Identify which cell holds the provided text, then report its (x, y) central coordinate. 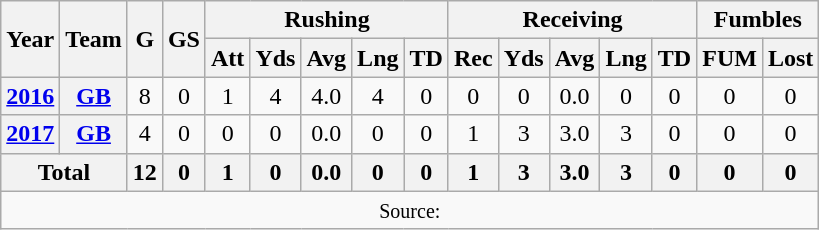
2017 (30, 134)
G (144, 39)
FUM (730, 58)
Fumbles (758, 20)
Rushing (326, 20)
Total (64, 172)
Team (94, 39)
Lost (790, 58)
Rec (473, 58)
Source: (410, 210)
Att (227, 58)
GS (184, 39)
Receiving (572, 20)
2016 (30, 96)
12 (144, 172)
8 (144, 96)
4.0 (326, 96)
Year (30, 39)
